For the text-containing cell, return its midpoint in [X, Y] coordinate format. 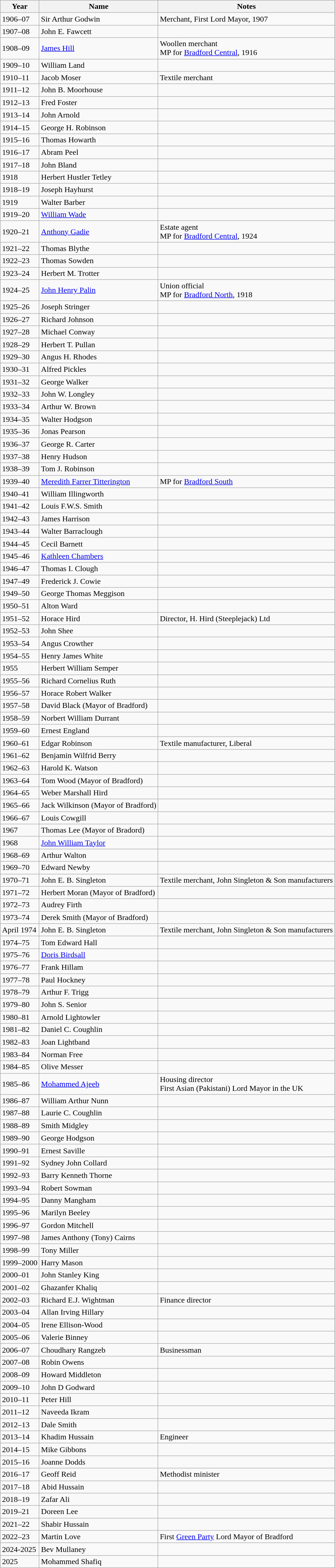
1946–47 [20, 568]
1935–36 [20, 432]
Robert Sowman [99, 1188]
Henry Hudson [99, 457]
Herbert William Semper [99, 668]
Methodist minister [246, 1474]
1961–62 [20, 755]
1923–24 [20, 273]
Danny Mangham [99, 1200]
1998–99 [20, 1250]
1989–90 [20, 1138]
James Harrison [99, 519]
Naveeda Ikram [99, 1412]
1979–80 [20, 1005]
2021–22 [20, 1524]
2015–16 [20, 1462]
1986–87 [20, 1101]
1991–92 [20, 1163]
Mohammed Ajeeb [99, 1084]
1968–69 [20, 855]
Dale Smith [99, 1425]
Fred Foster [99, 102]
Irene Ellison-Wood [99, 1325]
1917–18 [20, 165]
Martin Love [99, 1537]
1966–67 [20, 818]
Barry Kenneth Thorne [99, 1175]
2019–21 [20, 1512]
Ernest England [99, 730]
2017–18 [20, 1487]
John E. Fawcett [99, 31]
William Land [99, 65]
2011–12 [20, 1412]
Richard E.J. Wightman [99, 1300]
2001–02 [20, 1288]
Abram Peel [99, 152]
1974–75 [20, 942]
1964–65 [20, 793]
Abid Hussain [99, 1487]
Louis Cowgill [99, 818]
Smith Midgley [99, 1126]
1933–34 [20, 407]
Louis F.W.S. Smith [99, 506]
Arthur F. Trigg [99, 992]
Marilyn Beeley [99, 1213]
1907–08 [20, 31]
Anthony Gadie [99, 232]
2007–08 [20, 1362]
MP for Bradford South [246, 481]
George R. Carter [99, 444]
1947–49 [20, 581]
2008–09 [20, 1375]
George Walker [99, 382]
Kathleen Chambers [99, 556]
Thomas I. Clough [99, 568]
Angus H. Rhodes [99, 357]
2006–07 [20, 1350]
George Hodgson [99, 1138]
1988–89 [20, 1126]
Engineer [246, 1437]
1958–59 [20, 718]
1920–21 [20, 232]
Harry Mason [99, 1263]
Sir Arthur Godwin [99, 19]
Horace Robert Walker [99, 693]
Walter Barber [99, 202]
John W. Longley [99, 394]
1910–11 [20, 78]
Valerie Binney [99, 1337]
Businessman [246, 1350]
1983–84 [20, 1054]
1954–55 [20, 656]
1924–25 [20, 290]
Notes [246, 7]
1969–70 [20, 868]
1939–40 [20, 481]
Thomas Blythe [99, 248]
2005–06 [20, 1337]
Paul Hockney [99, 980]
1978–79 [20, 992]
Arthur Walton [99, 855]
2014–15 [20, 1450]
2025 [20, 1561]
Richard Cornelius Ruth [99, 681]
1990–91 [20, 1150]
Mike Gibbons [99, 1450]
James Anthony (Tony) Cairns [99, 1238]
1952–53 [20, 631]
Arnold Lightowler [99, 1017]
1976–77 [20, 967]
1967 [20, 830]
Khadim Hussain [99, 1437]
Herbert Hustler Tetley [99, 177]
Thomas Sowden [99, 261]
1975–76 [20, 955]
Jack Wilkinson (Mayor of Bradford) [99, 805]
Ghazanfer Khaliq [99, 1288]
John Shee [99, 631]
1916–17 [20, 152]
Robin Owens [99, 1362]
2010–11 [20, 1400]
1972–73 [20, 905]
Sydney John Collard [99, 1163]
2018–19 [20, 1499]
John William Taylor [99, 843]
John Henry Palin [99, 290]
1908–09 [20, 48]
1932–33 [20, 394]
2004–05 [20, 1325]
Choudhary Rangzeb [99, 1350]
1913–14 [20, 115]
Jacob Moser [99, 78]
Ernest Saville [99, 1150]
1921–22 [20, 248]
Benjamin Wilfrid Berry [99, 755]
Daniel C. Coughlin [99, 1030]
1945–46 [20, 556]
1971–72 [20, 892]
Merchant, First Lord Mayor, 1907 [246, 19]
Tom J. Robinson [99, 469]
1926–27 [20, 319]
1912–13 [20, 102]
John Bland [99, 165]
1915–16 [20, 140]
2002–03 [20, 1300]
1977–78 [20, 980]
George Thomas Meggison [99, 594]
1955–56 [20, 681]
First Green Party Lord Mayor of Bradford [246, 1537]
Richard Johnson [99, 319]
Herbert T. Pullan [99, 344]
Joan Lightband [99, 1042]
1914–15 [20, 127]
1968 [20, 843]
Cecil Barnett [99, 544]
Name [99, 7]
Thomas Howarth [99, 140]
Walter Hodgson [99, 419]
Finance director [246, 1300]
Jonas Pearson [99, 432]
Angus Crowther [99, 643]
1963–64 [20, 781]
1938–39 [20, 469]
1962–63 [20, 768]
Tom Wood (Mayor of Bradford) [99, 781]
1973–74 [20, 917]
Textile merchant [246, 78]
Tom Edward Hall [99, 942]
1955 [20, 668]
1918–19 [20, 190]
Doris Birdsall [99, 955]
Horace Hird [99, 619]
Bev Mullaney [99, 1549]
Doreen Lee [99, 1512]
1936–37 [20, 444]
2016–17 [20, 1474]
1930–31 [20, 369]
2012–13 [20, 1425]
Frederick J. Cowie [99, 581]
1981–82 [20, 1030]
1931–32 [20, 382]
Gordon Mitchell [99, 1225]
2024-2025 [20, 1549]
John B. Moorhouse [99, 90]
John Arnold [99, 115]
1980–81 [20, 1017]
George H. Robinson [99, 127]
1919–20 [20, 215]
Woollen merchant MP for Bradford Central, 1916 [246, 48]
William Illingworth [99, 494]
Shabir Hussain [99, 1524]
Year [20, 7]
Norbert William Durrant [99, 718]
William Arthur Nunn [99, 1101]
1996–97 [20, 1225]
Howard Middleton [99, 1375]
Meredith Farrer Titterington [99, 481]
1993–94 [20, 1188]
2003–04 [20, 1312]
1950–51 [20, 606]
1999–2000 [20, 1263]
James Hill [99, 48]
Peter Hill [99, 1400]
2013–14 [20, 1437]
2000–01 [20, 1275]
2009–10 [20, 1387]
1992–93 [20, 1175]
1942–43 [20, 519]
Director, H. Hird (Steeplejack) Ltd [246, 619]
1918 [20, 177]
1951–52 [20, 619]
Laurie C. Coughlin [99, 1113]
1919 [20, 202]
1940–41 [20, 494]
1949–50 [20, 594]
Thomas Lee (Mayor of Bradord) [99, 830]
Harold K. Watson [99, 768]
1909–10 [20, 65]
Zafar Ali [99, 1499]
Derek Smith (Mayor of Bradford) [99, 917]
William Wade [99, 215]
Edward Newby [99, 868]
1987–88 [20, 1113]
1982–83 [20, 1042]
1934–35 [20, 419]
Union official MP for Bradford North, 1918 [246, 290]
1906–07 [20, 19]
Mohammed Shafiq [99, 1561]
1922–23 [20, 261]
1941–42 [20, 506]
Edgar Robinson [99, 743]
1995–96 [20, 1213]
Herbert Moran (Mayor of Bradford) [99, 892]
Michael Conway [99, 332]
1943–44 [20, 531]
1911–12 [20, 90]
1984–85 [20, 1067]
1957–58 [20, 706]
Housing director First Asian (Pakistani) Lord Mayor in the UK [246, 1084]
Joseph Hayhurst [99, 190]
1929–30 [20, 357]
Henry James White [99, 656]
1925–26 [20, 307]
Geoff Reid [99, 1474]
Weber Marshall Hird [99, 793]
1965–66 [20, 805]
Alton Ward [99, 606]
John D Godward [99, 1387]
1960–61 [20, 743]
Walter Barraclough [99, 531]
1956–57 [20, 693]
1994–95 [20, 1200]
Alfred Pickles [99, 369]
Estate agent MP for Bradford Central, 1924 [246, 232]
John Stanley King [99, 1275]
John S. Senior [99, 1005]
Tony Miller [99, 1250]
David Black (Mayor of Bradford) [99, 706]
1970–71 [20, 880]
April 1974 [20, 930]
1928–29 [20, 344]
1985–86 [20, 1084]
2022–23 [20, 1537]
1927–28 [20, 332]
Norman Free [99, 1054]
1937–38 [20, 457]
Joseph Stringer [99, 307]
Olive Messer [99, 1067]
1944–45 [20, 544]
Herbert M. Trotter [99, 273]
Audrey Firth [99, 905]
Arthur W. Brown [99, 407]
Frank Hillam [99, 967]
1953–54 [20, 643]
1997–98 [20, 1238]
Allan Irving Hillary [99, 1312]
1959–60 [20, 730]
Joanne Dodds [99, 1462]
Textile manufacturer, Liberal [246, 743]
